Scan for the cell matching the given text and deliver its [x, y] coordinate at center. 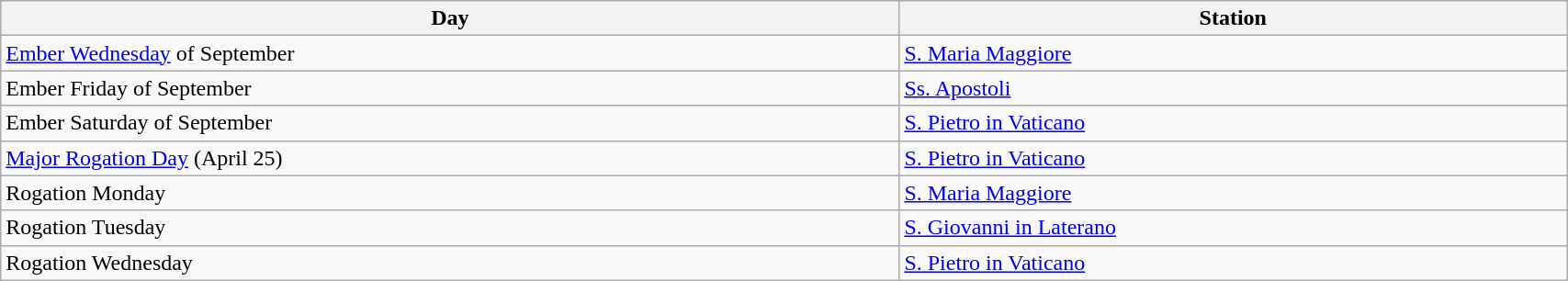
Major Rogation Day (April 25) [450, 158]
Station [1233, 18]
Rogation Tuesday [450, 228]
Ember Saturday of September [450, 123]
S. Giovanni in Laterano [1233, 228]
Ember Friday of September [450, 88]
Ss. Apostoli [1233, 88]
Day [450, 18]
Rogation Wednesday [450, 263]
Rogation Monday [450, 193]
Ember Wednesday of September [450, 53]
